Search for the cell housing the specified text and yield its [x, y] center coordinate. 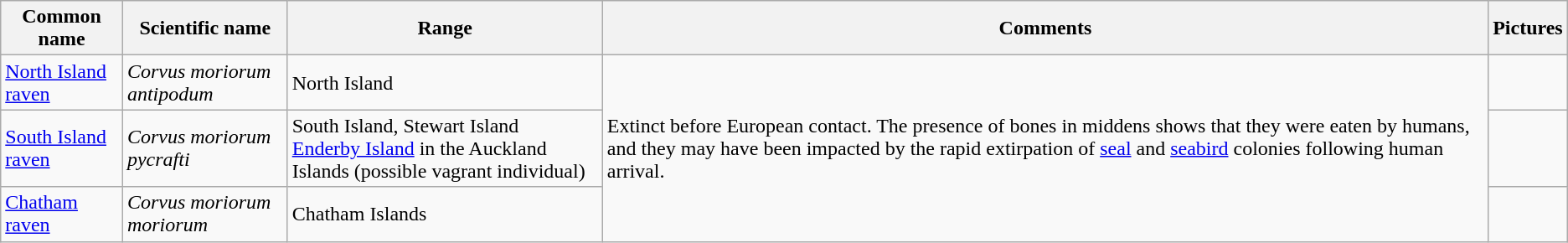
Corvus moriorum antipodum [204, 82]
North Island [445, 82]
Comments [1045, 28]
Scientific name [204, 28]
Range [445, 28]
Chatham raven [62, 215]
Corvus moriorum moriorum [204, 215]
South Island raven [62, 148]
Common name [62, 28]
Chatham Islands [445, 215]
South Island, Stewart IslandEnderby Island in the Auckland Islands (possible vagrant individual) [445, 148]
Pictures [1528, 28]
Corvus moriorum pycrafti [204, 148]
North Island raven [62, 82]
